Search for the cell housing the specified text and yield its [x, y] center coordinate. 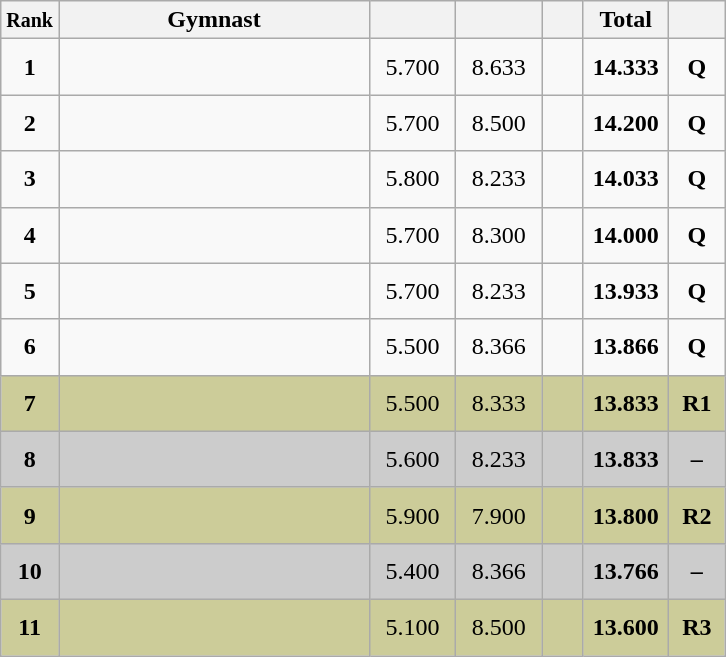
13.933 [626, 291]
8.633 [499, 67]
13.866 [626, 347]
6 [30, 347]
8.333 [499, 403]
1 [30, 67]
5.100 [413, 627]
5.400 [413, 571]
8 [30, 459]
13.600 [626, 627]
14.200 [626, 123]
Rank [30, 20]
Gymnast [214, 20]
3 [30, 179]
10 [30, 571]
14.033 [626, 179]
R2 [697, 515]
R3 [697, 627]
8.300 [499, 235]
13.800 [626, 515]
4 [30, 235]
11 [30, 627]
7.900 [499, 515]
5.800 [413, 179]
7 [30, 403]
5 [30, 291]
R1 [697, 403]
Total [626, 20]
14.000 [626, 235]
5.900 [413, 515]
14.333 [626, 67]
5.600 [413, 459]
9 [30, 515]
13.766 [626, 571]
2 [30, 123]
